From the cell containing the given text, extract its center point as (X, Y) coordinate. 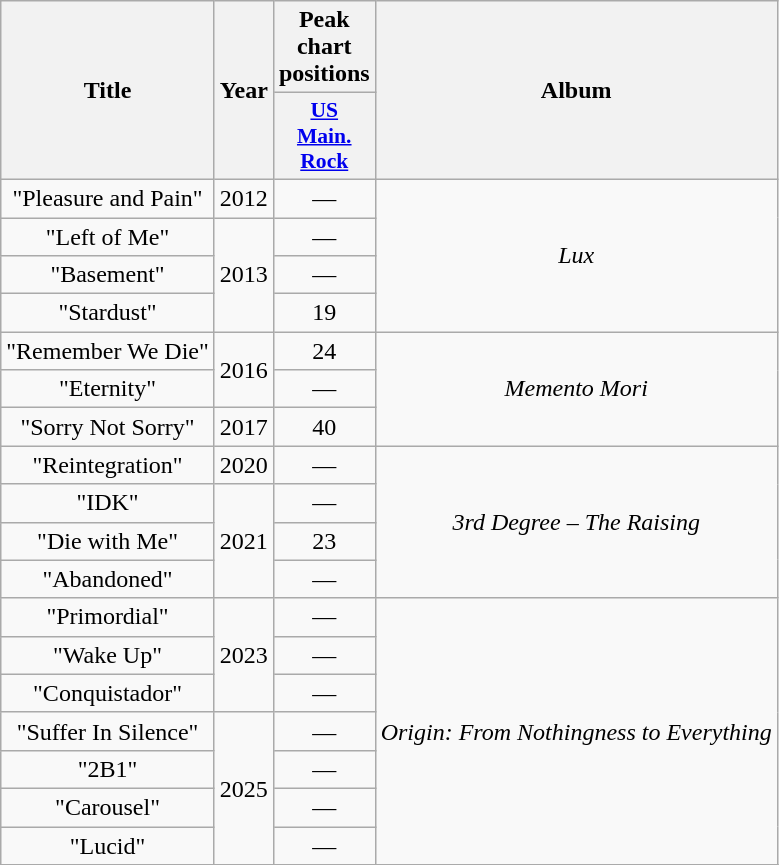
2021 (244, 541)
Peak chart positions (324, 47)
"Carousel" (108, 807)
2017 (244, 427)
2020 (244, 465)
Lux (576, 255)
"Conquistador" (108, 693)
2025 (244, 788)
2016 (244, 370)
Origin: From Nothingness to Everything (576, 731)
Album (576, 90)
2013 (244, 275)
"Suffer In Silence" (108, 731)
"Abandoned" (108, 579)
2023 (244, 655)
"Die with Me" (108, 541)
24 (324, 351)
40 (324, 427)
"Lucid" (108, 845)
19 (324, 313)
"Primordial" (108, 617)
"Wake Up" (108, 655)
2012 (244, 198)
3rd Degree – The Raising (576, 522)
23 (324, 541)
"Left of Me" (108, 237)
"Sorry Not Sorry" (108, 427)
"IDK" (108, 503)
"Eternity" (108, 389)
"Reintegration" (108, 465)
"Basement" (108, 275)
"Remember We Die" (108, 351)
Year (244, 90)
Title (108, 90)
Memento Mori (576, 389)
"Pleasure and Pain" (108, 198)
USMain.Rock (324, 136)
"Stardust" (108, 313)
"2B1" (108, 769)
